Locate the cell with the specified text and output its [x, y] center coordinate. 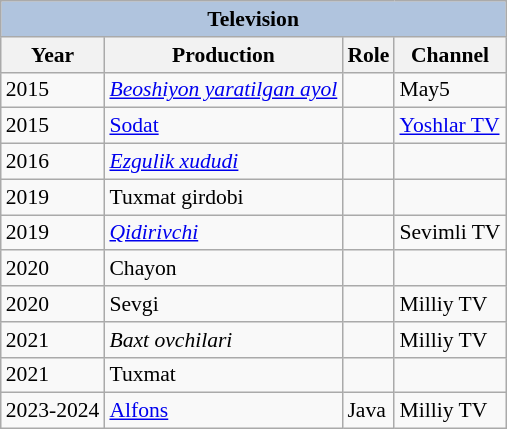
Production [223, 55]
Java [368, 411]
Tuxmat girdobi [223, 197]
Alfons [223, 411]
Ezgulik xududi [223, 162]
Role [368, 55]
Yoshlar TV [450, 126]
May5 [450, 90]
Tuxmat [223, 375]
Beoshiyon yaratilgan ayol [223, 90]
2023-2024 [53, 411]
Baxt ovchilari [223, 340]
Channel [450, 55]
Television [254, 19]
Sevimli TV [450, 233]
Sevgi [223, 304]
2016 [53, 162]
Sodat [223, 126]
Chayon [223, 269]
Qidirivchi [223, 233]
Year [53, 55]
